For the text-containing cell, return its midpoint in (x, y) coordinate format. 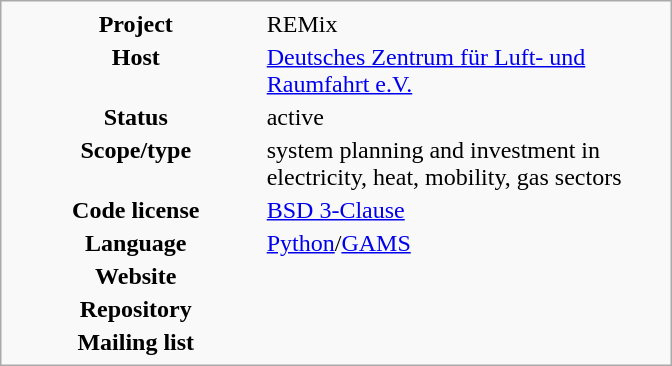
BSD 3-Clause (464, 210)
Project (136, 24)
Repository (136, 309)
system planning and investment in electricity, heat, mobility, gas sectors (464, 164)
Code license (136, 210)
Status (136, 117)
Python/GAMS (464, 243)
REMix (464, 24)
Deutsches Zentrum für Luft- und Raumfahrt e.V. (464, 70)
Host (136, 70)
Mailing list (136, 342)
Scope/type (136, 164)
active (464, 117)
Language (136, 243)
Website (136, 276)
